Return the (x, y) coordinate for the center point of the cell that contains the specified text.  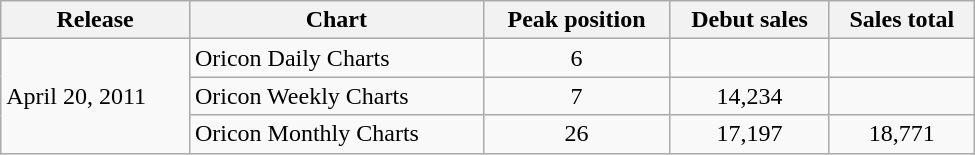
18,771 (902, 134)
Chart (336, 20)
17,197 (750, 134)
26 (576, 134)
Sales total (902, 20)
April 20, 2011 (96, 96)
6 (576, 58)
Release (96, 20)
Debut sales (750, 20)
Oricon Monthly Charts (336, 134)
Oricon Daily Charts (336, 58)
Peak position (576, 20)
7 (576, 96)
14,234 (750, 96)
Oricon Weekly Charts (336, 96)
